From the cell containing the given text, extract its center point as [X, Y] coordinate. 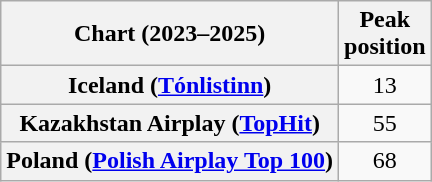
Kazakhstan Airplay (TopHit) [170, 123]
13 [385, 85]
68 [385, 161]
55 [385, 123]
Iceland (Tónlistinn) [170, 85]
Poland (Polish Airplay Top 100) [170, 161]
Chart (2023–2025) [170, 34]
Peak position [385, 34]
